Search for the cell housing the specified text and yield its (x, y) center coordinate. 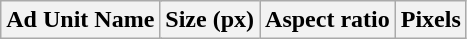
Ad Unit Name (80, 20)
Aspect ratio (328, 20)
Pixels (430, 20)
Size (px) (210, 20)
